Provide the [x, y] coordinate of the cell's center where the given text is located.  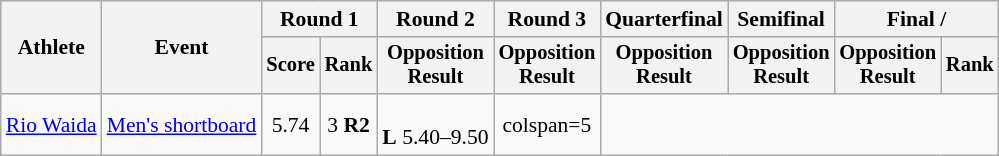
Round 2 [435, 19]
L 5.40–9.50 [435, 124]
5.74 [290, 124]
Athlete [52, 48]
3 R2 [349, 124]
Semifinal [782, 19]
Rio Waida [52, 124]
Score [290, 66]
Final / [916, 19]
colspan=5 [548, 124]
Quarterfinal [664, 19]
Round 1 [319, 19]
Event [182, 48]
Round 3 [548, 19]
Men's shortboard [182, 124]
